From the cell containing the given text, extract its center point as [x, y] coordinate. 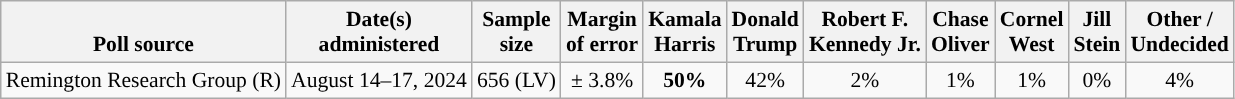
KamalaHarris [684, 32]
2% [865, 80]
Date(s)administered [379, 32]
August 14–17, 2024 [379, 80]
ChaseOliver [960, 32]
4% [1179, 80]
± 3.8% [602, 80]
42% [764, 80]
JillStein [1096, 32]
Remington Research Group (R) [144, 80]
Robert F.Kennedy Jr. [865, 32]
CornelWest [1032, 32]
Poll source [144, 32]
656 (LV) [516, 80]
50% [684, 80]
Marginof error [602, 32]
Samplesize [516, 32]
0% [1096, 80]
Other /Undecided [1179, 32]
DonaldTrump [764, 32]
